Identify which cell holds the provided text, then report its [X, Y] central coordinate. 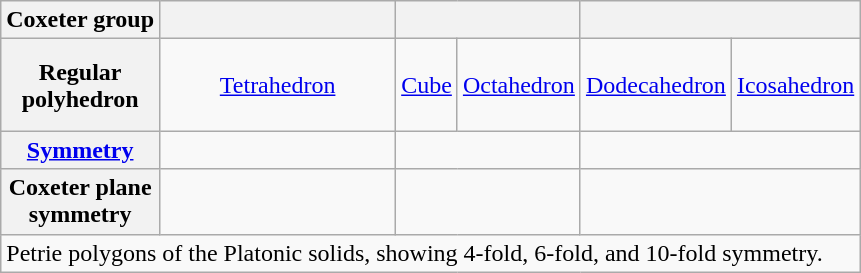
Petrie polygons of the Platonic solids, showing 4-fold, 6-fold, and 10-fold symmetry. [430, 253]
Coxeter group [80, 20]
Dodecahedron [656, 85]
Icosahedron [795, 85]
Regularpolyhedron [80, 85]
Symmetry [80, 150]
Tetrahedron [278, 85]
Octahedron [518, 85]
Coxeter planesymmetry [80, 202]
Cube [427, 85]
